Detect which cell encompasses the target text, then output its (x, y) center coordinate. 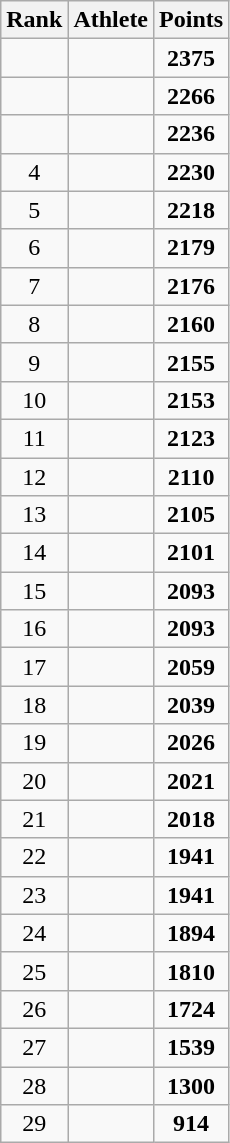
15 (34, 591)
6 (34, 248)
26 (34, 1009)
2155 (192, 362)
23 (34, 895)
1539 (192, 1047)
2218 (192, 210)
22 (34, 857)
5 (34, 210)
Athlete (111, 20)
2101 (192, 553)
11 (34, 438)
2018 (192, 819)
2110 (192, 477)
1894 (192, 933)
1300 (192, 1085)
2021 (192, 781)
12 (34, 477)
17 (34, 667)
4 (34, 172)
2160 (192, 324)
2105 (192, 515)
2179 (192, 248)
2176 (192, 286)
9 (34, 362)
27 (34, 1047)
1810 (192, 971)
2039 (192, 705)
20 (34, 781)
2375 (192, 58)
Points (192, 20)
2026 (192, 743)
2059 (192, 667)
21 (34, 819)
24 (34, 933)
7 (34, 286)
2236 (192, 134)
Rank (34, 20)
14 (34, 553)
29 (34, 1124)
2123 (192, 438)
2266 (192, 96)
19 (34, 743)
10 (34, 400)
1724 (192, 1009)
25 (34, 971)
18 (34, 705)
16 (34, 629)
2153 (192, 400)
28 (34, 1085)
13 (34, 515)
914 (192, 1124)
2230 (192, 172)
8 (34, 324)
